Detect which cell encompasses the target text, then output its [x, y] center coordinate. 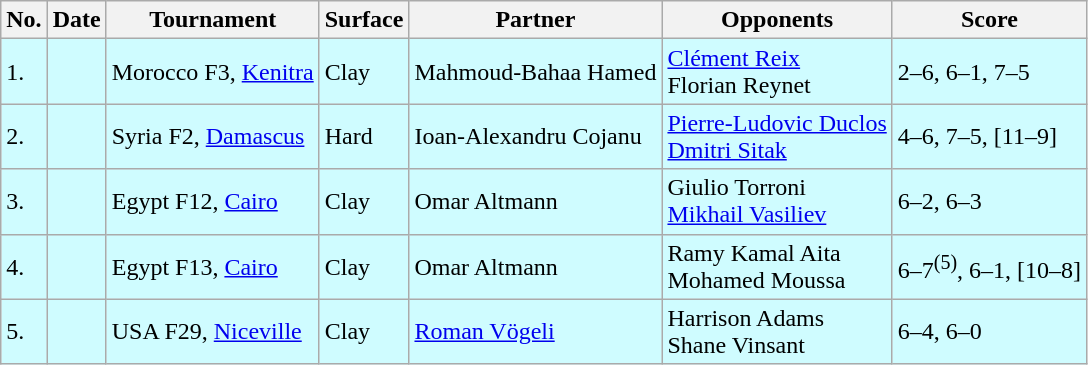
Surface [364, 20]
Harrison Adams Shane Vinsant [777, 332]
Mahmoud-Bahaa Hamed [536, 72]
4–6, 7–5, [11–9] [989, 136]
Syria F2, Damascus [212, 136]
Egypt F13, Cairo [212, 266]
4. [24, 266]
Tournament [212, 20]
1. [24, 72]
Hard [364, 136]
Morocco F3, Kenitra [212, 72]
Ioan-Alexandru Cojanu [536, 136]
6–7(5), 6–1, [10–8] [989, 266]
Pierre-Ludovic Duclos Dmitri Sitak [777, 136]
6–4, 6–0 [989, 332]
3. [24, 202]
Date [76, 20]
6–2, 6–3 [989, 202]
Roman Vögeli [536, 332]
Giulio Torroni Mikhail Vasiliev [777, 202]
Egypt F12, Cairo [212, 202]
Partner [536, 20]
Clément Reix Florian Reynet [777, 72]
USA F29, Niceville [212, 332]
2–6, 6–1, 7–5 [989, 72]
5. [24, 332]
No. [24, 20]
2. [24, 136]
Score [989, 20]
Ramy Kamal Aita Mohamed Moussa [777, 266]
Opponents [777, 20]
